Output the [X, Y] coordinate of the center of the cell containing the given text.  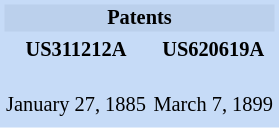
US311212A [76, 50]
March 7, 1899 [214, 94]
Patents [139, 18]
US620619A [214, 50]
January 27, 1885 [76, 94]
